Identify which cell holds the provided text, then report its (x, y) central coordinate. 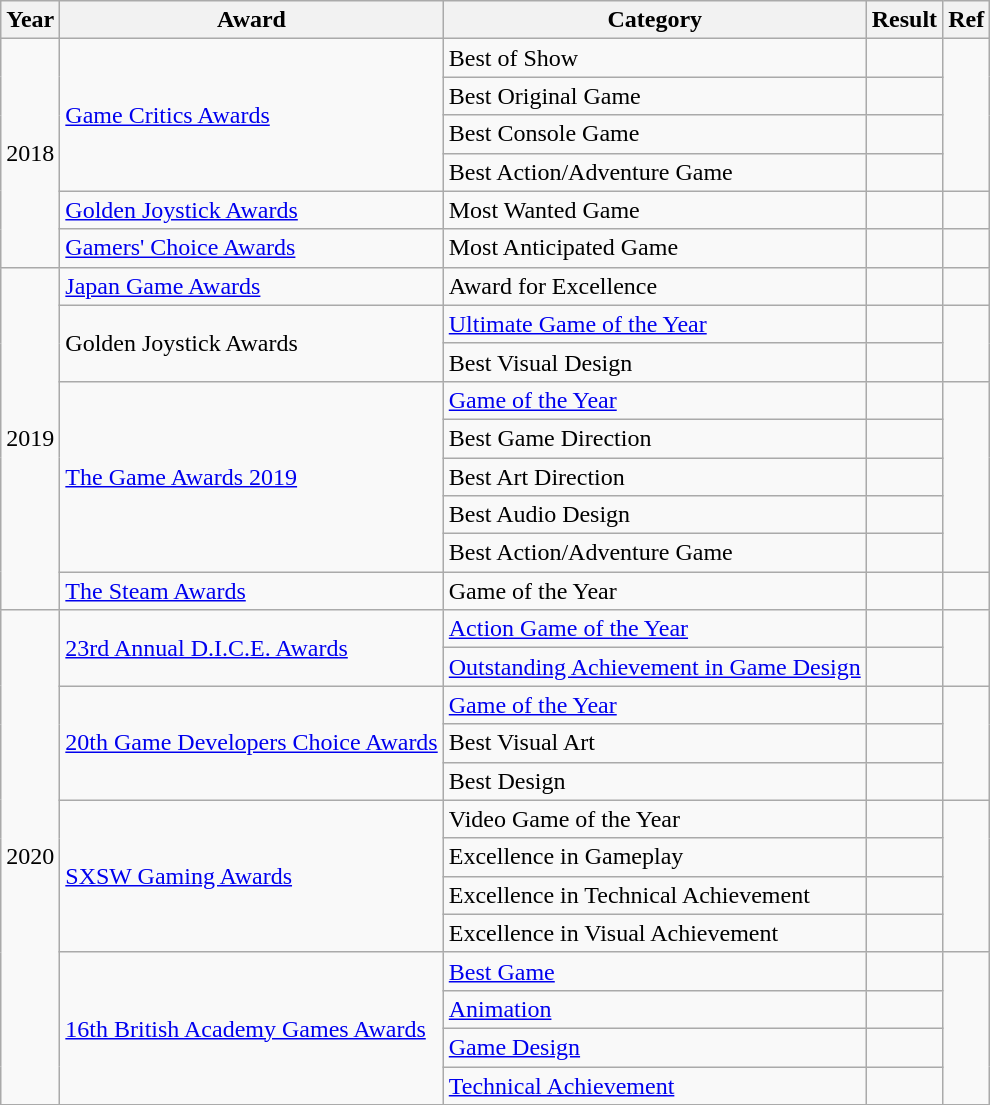
Excellence in Gameplay (654, 857)
2020 (30, 858)
Technical Achievement (654, 1085)
Best Game (654, 971)
Best Audio Design (654, 515)
Best Original Game (654, 96)
Game Critics Awards (252, 115)
Best Visual Art (654, 743)
The Game Awards 2019 (252, 476)
Video Game of the Year (654, 819)
2018 (30, 153)
Excellence in Technical Achievement (654, 895)
Ultimate Game of the Year (654, 324)
Category (654, 20)
Award for Excellence (654, 286)
20th Game Developers Choice Awards (252, 743)
23rd Annual D.I.C.E. Awards (252, 648)
Most Wanted Game (654, 210)
Excellence in Visual Achievement (654, 933)
Most Anticipated Game (654, 248)
Action Game of the Year (654, 629)
Best Design (654, 781)
Result (904, 20)
Japan Game Awards (252, 286)
Best Art Direction (654, 477)
Year (30, 20)
SXSW Gaming Awards (252, 876)
Gamers' Choice Awards (252, 248)
Ref (966, 20)
Outstanding Achievement in Game Design (654, 667)
Award (252, 20)
Best of Show (654, 58)
16th British Academy Games Awards (252, 1028)
2019 (30, 438)
Best Console Game (654, 134)
Best Game Direction (654, 438)
Animation (654, 1009)
The Steam Awards (252, 591)
Game Design (654, 1047)
Best Visual Design (654, 362)
